Output the [X, Y] coordinate of the center of the cell containing the given text.  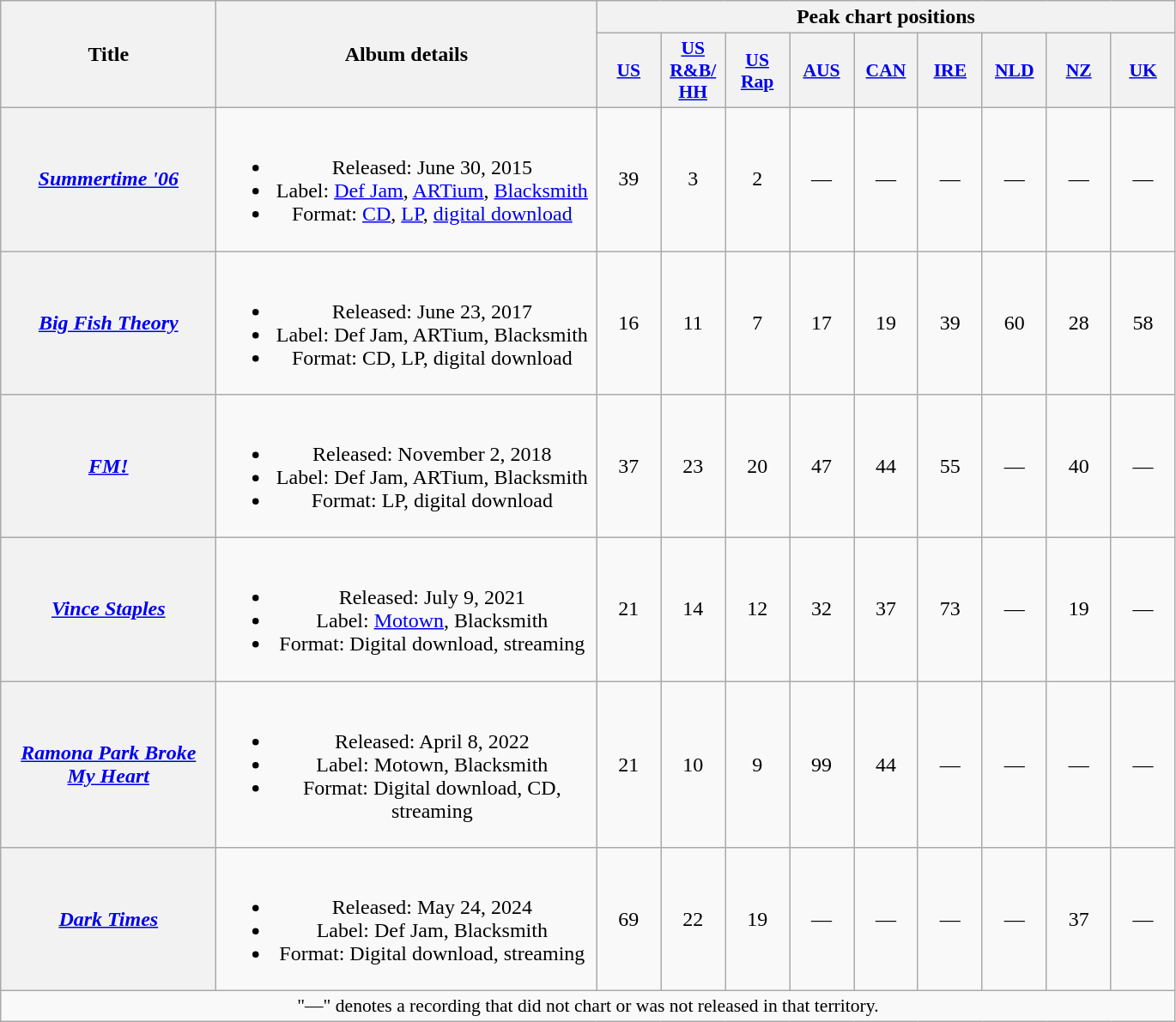
16 [628, 323]
FM! [108, 467]
7 [757, 323]
22 [694, 920]
73 [949, 609]
Album details [407, 55]
14 [694, 609]
NZ [1078, 70]
AUS [822, 70]
Released: November 2, 2018Label: Def Jam, ARTium, BlacksmithFormat: LP, digital download [407, 467]
12 [757, 609]
Released: May 24, 2024Label: Def Jam, BlacksmithFormat: Digital download, streaming [407, 920]
60 [1015, 323]
69 [628, 920]
USR&B/HH [694, 70]
NLD [1015, 70]
10 [694, 765]
17 [822, 323]
9 [757, 765]
23 [694, 467]
3 [694, 178]
Released: June 23, 2017Label: Def Jam, ARTium, BlacksmithFormat: CD, LP, digital download [407, 323]
32 [822, 609]
CAN [886, 70]
Released: April 8, 2022Label: Motown, BlacksmithFormat: Digital download, CD, streaming [407, 765]
55 [949, 467]
Ramona Park Broke My Heart [108, 765]
Title [108, 55]
Released: July 9, 2021Label: Motown, BlacksmithFormat: Digital download, streaming [407, 609]
Dark Times [108, 920]
20 [757, 467]
Peak chart positions [886, 17]
Vince Staples [108, 609]
USRap [757, 70]
99 [822, 765]
40 [1078, 467]
47 [822, 467]
IRE [949, 70]
2 [757, 178]
Released: June 30, 2015Label: Def Jam, ARTium, BlacksmithFormat: CD, LP, digital download [407, 178]
UK [1143, 70]
US [628, 70]
Big Fish Theory [108, 323]
11 [694, 323]
"—" denotes a recording that did not chart or was not released in that territory. [588, 1007]
28 [1078, 323]
Summertime '06 [108, 178]
58 [1143, 323]
